From the cell containing the given text, extract its center point as [X, Y] coordinate. 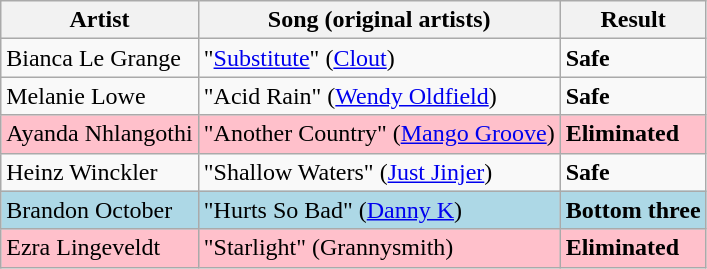
"Acid Rain" (Wendy Oldfield) [379, 96]
Result [633, 20]
"Substitute" (Clout) [379, 58]
Song (original artists) [379, 20]
Ayanda Nhlangothi [100, 134]
Bianca Le Grange [100, 58]
Melanie Lowe [100, 96]
Ezra Lingeveldt [100, 248]
Artist [100, 20]
Brandon October [100, 210]
Bottom three [633, 210]
"Starlight" (Grannysmith) [379, 248]
"Another Country" (Mango Groove) [379, 134]
Heinz Winckler [100, 172]
"Hurts So Bad" (Danny K) [379, 210]
"Shallow Waters" (Just Jinjer) [379, 172]
